Find where the given text appears and provide that cell's center as [X, Y] coordinate. 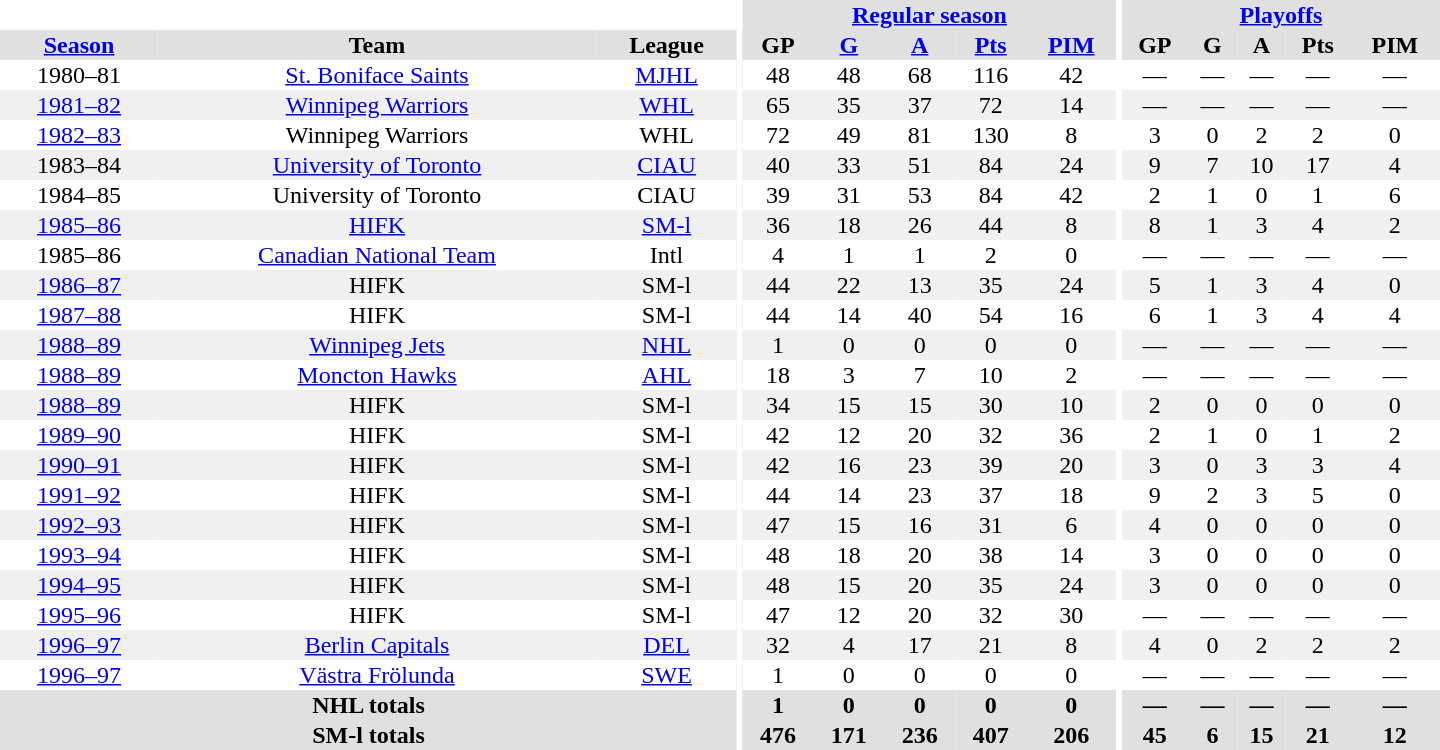
236 [920, 735]
Moncton Hawks [377, 375]
1989–90 [79, 435]
1982–83 [79, 135]
34 [778, 405]
1981–82 [79, 105]
1987–88 [79, 315]
Intl [666, 255]
NHL totals [368, 705]
DEL [666, 645]
51 [920, 165]
St. Boniface Saints [377, 75]
1992–93 [79, 525]
476 [778, 735]
53 [920, 195]
1980–81 [79, 75]
22 [848, 285]
Playoffs [1281, 15]
Team [377, 45]
171 [848, 735]
407 [990, 735]
1994–95 [79, 585]
26 [920, 225]
33 [848, 165]
1990–91 [79, 465]
Canadian National Team [377, 255]
68 [920, 75]
1984–85 [79, 195]
SWE [666, 675]
Winnipeg Jets [377, 345]
1993–94 [79, 555]
AHL [666, 375]
65 [778, 105]
Berlin Capitals [377, 645]
1983–84 [79, 165]
54 [990, 315]
49 [848, 135]
Season [79, 45]
45 [1155, 735]
1995–96 [79, 615]
1986–87 [79, 285]
206 [1071, 735]
Regular season [930, 15]
13 [920, 285]
1991–92 [79, 495]
81 [920, 135]
38 [990, 555]
SM-l totals [368, 735]
NHL [666, 345]
Västra Frölunda [377, 675]
130 [990, 135]
League [666, 45]
116 [990, 75]
MJHL [666, 75]
